Search for the cell housing the specified text and yield its (X, Y) center coordinate. 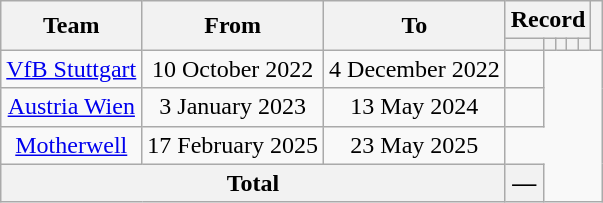
10 October 2022 (233, 69)
13 May 2024 (415, 107)
3 January 2023 (233, 107)
— (524, 183)
From (233, 26)
VfB Stuttgart (72, 69)
17 February 2025 (233, 145)
4 December 2022 (415, 69)
Total (253, 183)
Motherwell (72, 145)
Team (72, 26)
Record (548, 20)
To (415, 26)
23 May 2025 (415, 145)
Austria Wien (72, 107)
